Capture the cell that displays the provided text and extract its [x, y] central coordinate. 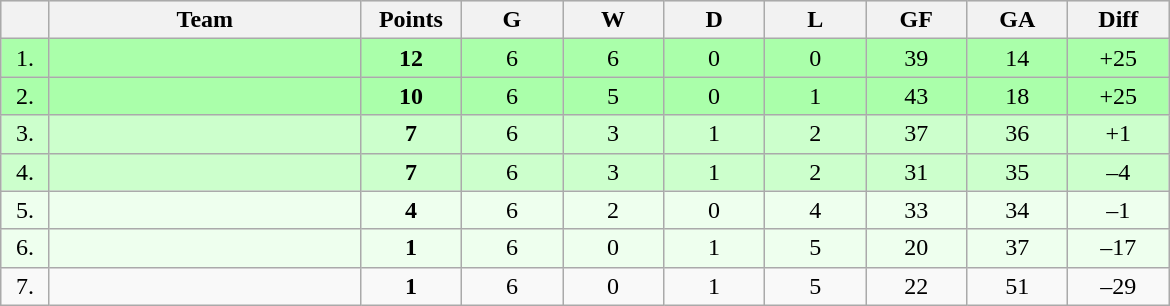
51 [1018, 286]
GA [1018, 20]
G [512, 20]
10 [410, 96]
12 [410, 58]
4. [26, 172]
Points [410, 20]
18 [1018, 96]
39 [916, 58]
34 [1018, 210]
22 [916, 286]
20 [916, 248]
2. [26, 96]
Diff [1118, 20]
35 [1018, 172]
–17 [1118, 248]
6. [26, 248]
1. [26, 58]
5. [26, 210]
L [816, 20]
31 [916, 172]
14 [1018, 58]
7. [26, 286]
Team [204, 20]
–4 [1118, 172]
3. [26, 134]
GF [916, 20]
43 [916, 96]
36 [1018, 134]
+1 [1118, 134]
–29 [1118, 286]
D [714, 20]
W [612, 20]
33 [916, 210]
–1 [1118, 210]
